Scan for the cell matching the given text and deliver its (X, Y) coordinate at center. 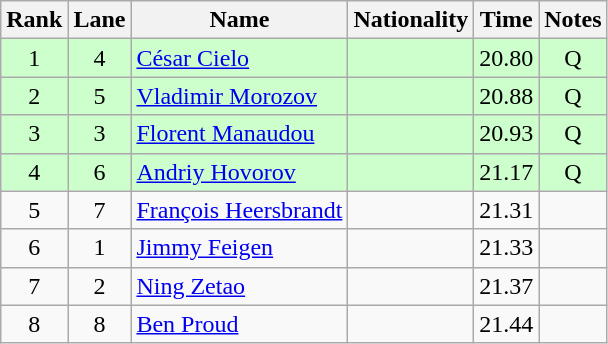
20.93 (506, 134)
21.17 (506, 172)
20.88 (506, 96)
Ben Proud (240, 324)
Lane (100, 20)
Time (506, 20)
21.33 (506, 248)
21.31 (506, 210)
Jimmy Feigen (240, 248)
20.80 (506, 58)
Ning Zetao (240, 286)
César Cielo (240, 58)
François Heersbrandt (240, 210)
Florent Manaudou (240, 134)
Notes (573, 20)
Rank (34, 20)
Vladimir Morozov (240, 96)
21.37 (506, 286)
Name (240, 20)
Andriy Hovorov (240, 172)
21.44 (506, 324)
Nationality (411, 20)
